Provide the [X, Y] coordinate of the cell's center where the given text is located.  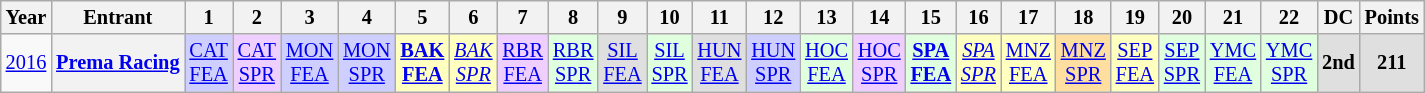
2016 [26, 63]
YMCFEA [1233, 63]
RBRFEA [522, 63]
MONFEA [310, 63]
211 [1392, 63]
BAKSPR [473, 63]
2 [257, 17]
14 [880, 17]
16 [978, 17]
7 [522, 17]
19 [1135, 17]
RBRSPR [573, 63]
2nd [1338, 63]
SILFEA [622, 63]
HOCSPR [880, 63]
6 [473, 17]
5 [422, 17]
Year [26, 17]
SPASPR [978, 63]
SEPFEA [1135, 63]
BAKFEA [422, 63]
17 [1028, 17]
DC [1338, 17]
12 [773, 17]
21 [1233, 17]
MNZFEA [1028, 63]
11 [719, 17]
22 [1289, 17]
18 [1084, 17]
1 [208, 17]
CATSPR [257, 63]
YMCSPR [1289, 63]
MNZSPR [1084, 63]
Points [1392, 17]
HUNFEA [719, 63]
HUNSPR [773, 63]
SPAFEA [931, 63]
SEPSPR [1182, 63]
4 [366, 17]
CATFEA [208, 63]
HOCFEA [826, 63]
20 [1182, 17]
Entrant [118, 17]
10 [670, 17]
MONSPR [366, 63]
SILSPR [670, 63]
13 [826, 17]
Prema Racing [118, 63]
8 [573, 17]
3 [310, 17]
9 [622, 17]
15 [931, 17]
